Provide the [X, Y] coordinate of the cell's center where the given text is located.  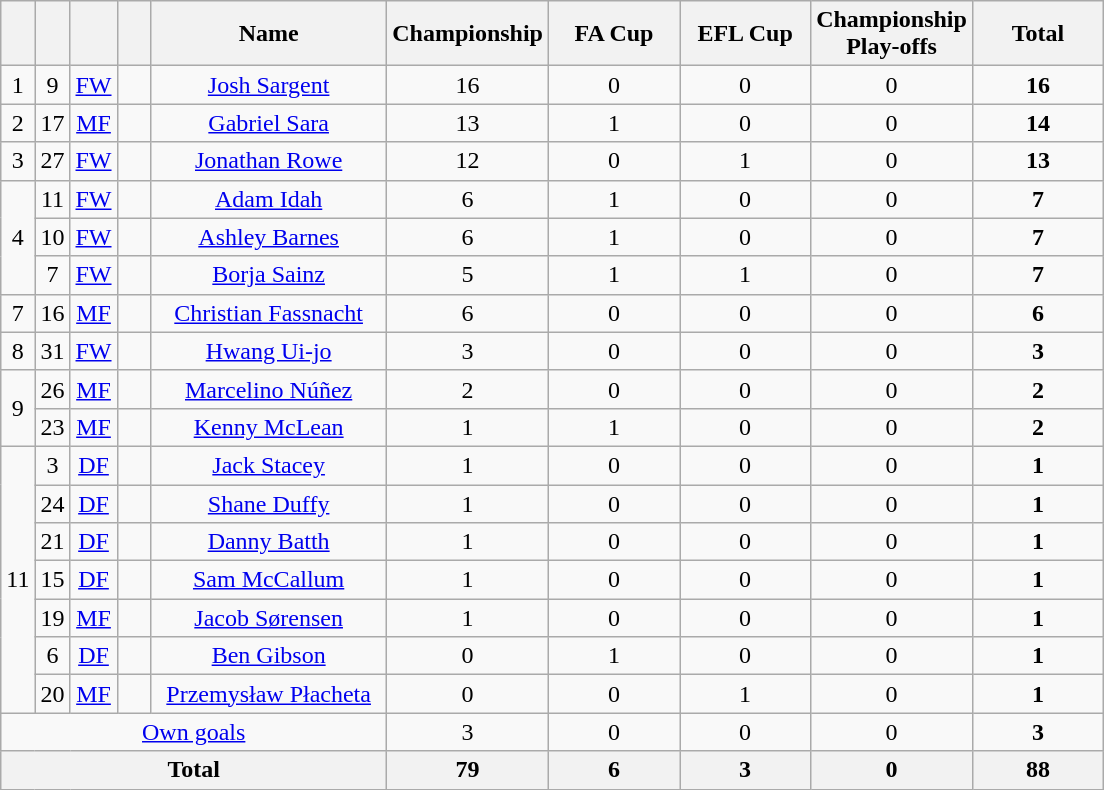
Marcelino Núñez [269, 389]
Name [269, 34]
8 [18, 351]
Jack Stacey [269, 465]
Borja Sainz [269, 275]
Own goals [194, 732]
14 [1038, 123]
12 [468, 161]
27 [52, 161]
19 [52, 618]
Ashley Barnes [269, 237]
79 [468, 770]
Ben Gibson [269, 656]
15 [52, 580]
Gabriel Sara [269, 123]
Jonathan Rowe [269, 161]
4 [18, 237]
Championship Play-offs [892, 34]
Sam McCallum [269, 580]
Christian Fassnacht [269, 313]
Jacob Sørensen [269, 618]
Przemysław Płacheta [269, 694]
Adam Idah [269, 199]
Championship [468, 34]
26 [52, 389]
21 [52, 542]
EFL Cup [746, 34]
88 [1038, 770]
23 [52, 427]
Kenny McLean [269, 427]
17 [52, 123]
Danny Batth [269, 542]
FA Cup [614, 34]
Shane Duffy [269, 503]
10 [52, 237]
31 [52, 351]
Josh Sargent [269, 85]
Hwang Ui-jo [269, 351]
5 [468, 275]
20 [52, 694]
24 [52, 503]
